Provide the [x, y] coordinate of the cell's center where the given text is located.  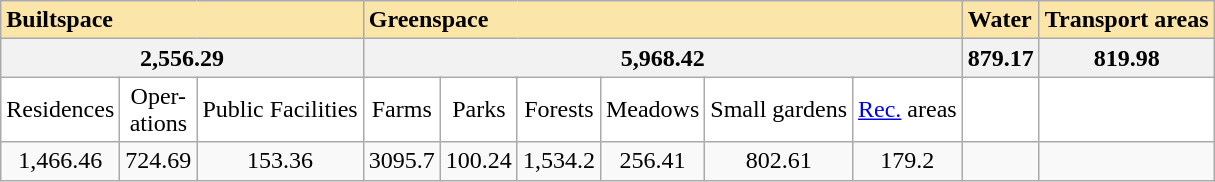
3095.7 [402, 161]
819.98 [1126, 58]
1,466.46 [60, 161]
1,534.2 [558, 161]
Transport areas [1126, 20]
179.2 [908, 161]
256.41 [652, 161]
153.36 [280, 161]
724.69 [158, 161]
Small gardens [779, 110]
Meadows [652, 110]
Parks [478, 110]
Farms [402, 110]
100.24 [478, 161]
Builtspace [182, 20]
Residences [60, 110]
879.17 [1000, 58]
Greenspace [662, 20]
Public Facilities [280, 110]
2,556.29 [182, 58]
Water [1000, 20]
Forests [558, 110]
Oper-ations [158, 110]
5,968.42 [662, 58]
Rec. areas [908, 110]
802.61 [779, 161]
